Return the [x, y] coordinate for the center point of the cell that contains the specified text.  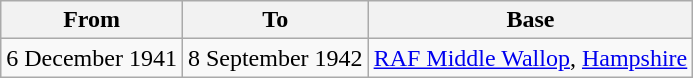
8 September 1942 [275, 58]
To [275, 20]
From [92, 20]
Base [530, 20]
6 December 1941 [92, 58]
RAF Middle Wallop, Hampshire [530, 58]
